Output the (X, Y) coordinate of the center of the cell containing the given text.  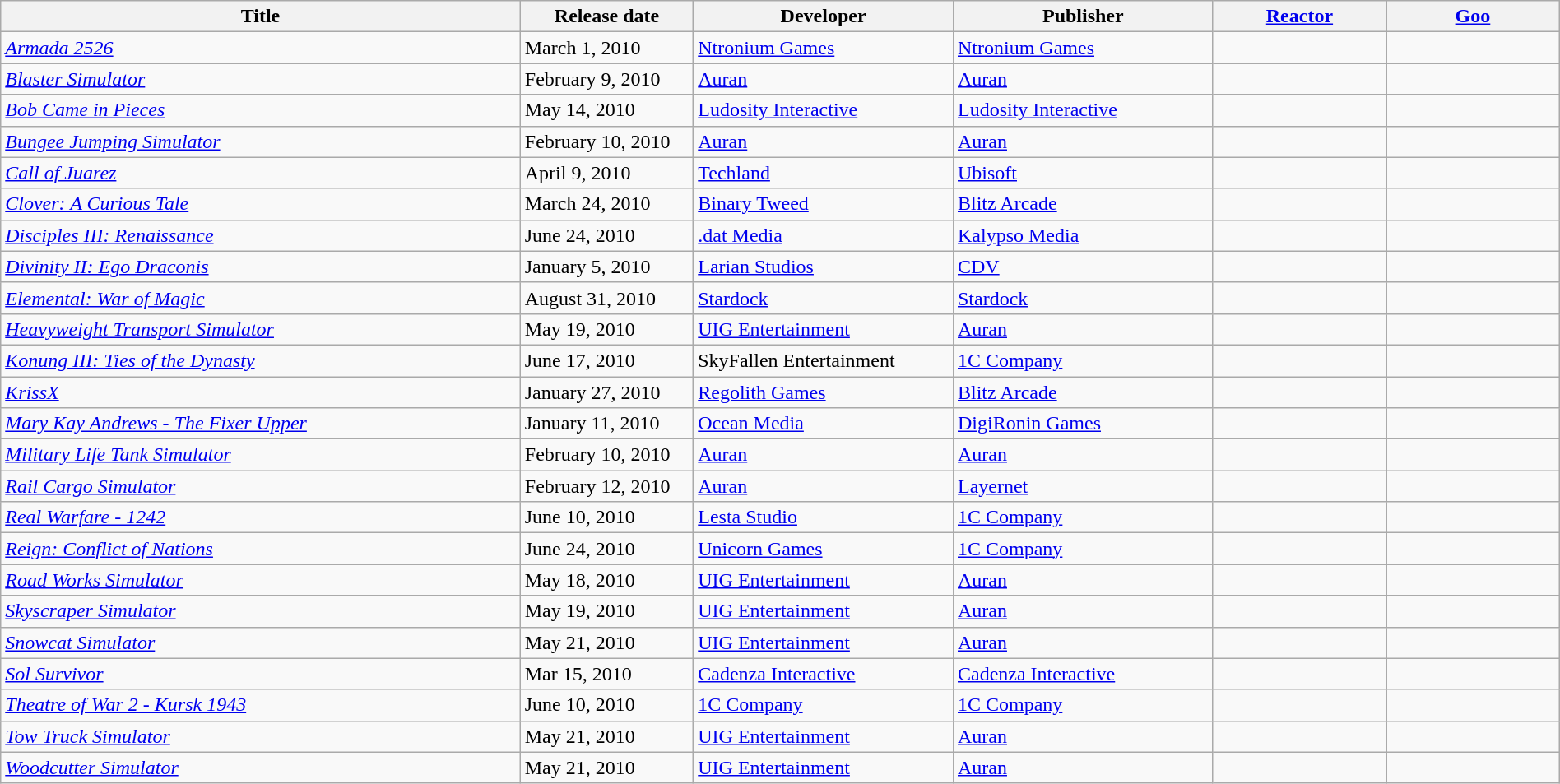
Layernet (1083, 486)
Title (261, 16)
Ocean Media (824, 424)
February 12, 2010 (606, 486)
Larian Studios (824, 267)
May 18, 2010 (606, 580)
Sol Survivor (261, 674)
March 1, 2010 (606, 48)
.dat Media (824, 235)
Blaster Simulator (261, 79)
Heavyweight Transport Simulator (261, 329)
Divinity II: Ego Draconis (261, 267)
January 27, 2010 (606, 392)
Release date (606, 16)
Skyscraper Simulator (261, 611)
Armada 2526 (261, 48)
Bungee Jumping Simulator (261, 141)
Disciples III: Renaissance (261, 235)
Call of Juarez (261, 173)
Lesta Studio (824, 517)
Binary Tweed (824, 204)
Real Warfare - 1242 (261, 517)
Snowcat Simulator (261, 643)
Mar 15, 2010 (606, 674)
Kalypso Media (1083, 235)
February 9, 2010 (606, 79)
Mary Kay Andrews - The Fixer Upper (261, 424)
June 17, 2010 (606, 360)
DigiRonin Games (1083, 424)
May 14, 2010 (606, 110)
Theatre of War 2 - Kursk 1943 (261, 705)
CDV (1083, 267)
Reactor (1299, 16)
Goo (1473, 16)
Tow Truck Simulator (261, 736)
April 9, 2010 (606, 173)
March 24, 2010 (606, 204)
Ubisoft (1083, 173)
Bob Came in Pieces (261, 110)
Konung III: Ties of the Dynasty (261, 360)
Regolith Games (824, 392)
Rail Cargo Simulator (261, 486)
Unicorn Games (824, 549)
January 11, 2010 (606, 424)
Military Life Tank Simulator (261, 455)
Road Works Simulator (261, 580)
August 31, 2010 (606, 298)
Clover: A Curious Tale (261, 204)
SkyFallen Entertainment (824, 360)
Elemental: War of Magic (261, 298)
Publisher (1083, 16)
Techland (824, 173)
KrissX (261, 392)
January 5, 2010 (606, 267)
Reign: Conflict of Nations (261, 549)
Developer (824, 16)
Woodcutter Simulator (261, 768)
